Scan for the cell matching the given text and deliver its [x, y] coordinate at center. 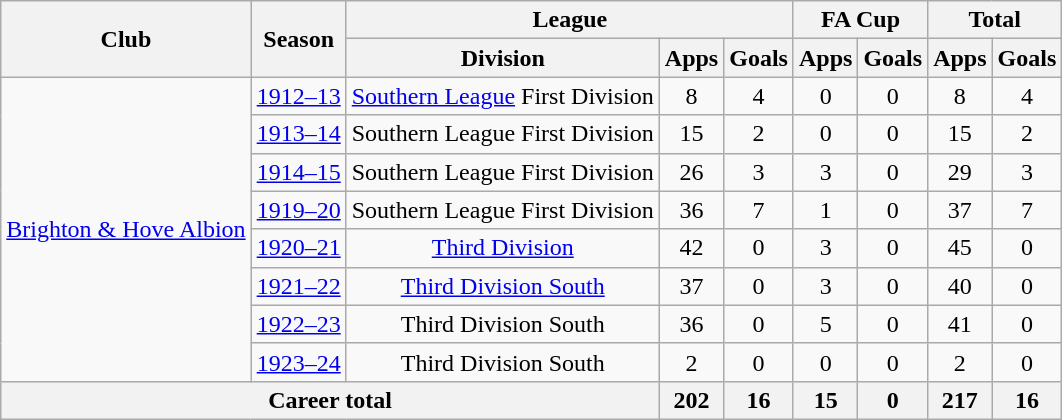
217 [960, 400]
Total [995, 20]
202 [691, 400]
League [570, 20]
41 [960, 324]
FA Cup [860, 20]
1920–21 [298, 248]
Career total [330, 400]
26 [691, 172]
1 [825, 210]
Brighton & Hove Albion [126, 229]
1913–14 [298, 134]
Third Division [502, 248]
29 [960, 172]
1919–20 [298, 210]
1921–22 [298, 286]
1922–23 [298, 324]
1923–24 [298, 362]
42 [691, 248]
Division [502, 58]
1914–15 [298, 172]
40 [960, 286]
Club [126, 39]
Season [298, 39]
45 [960, 248]
5 [825, 324]
1912–13 [298, 96]
